From the cell containing the given text, extract its center point as (X, Y) coordinate. 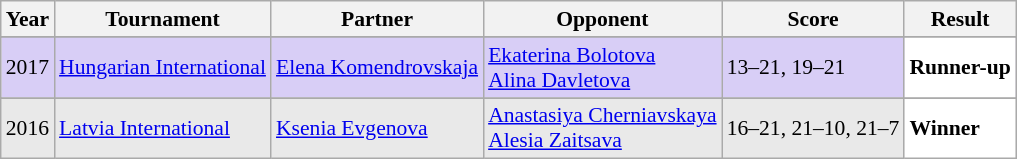
2016 (28, 128)
Hungarian International (162, 68)
13–21, 19–21 (814, 68)
Partner (377, 19)
Elena Komendrovskaja (377, 68)
Result (960, 19)
2017 (28, 68)
Year (28, 19)
Anastasiya Cherniavskaya Alesia Zaitsava (602, 128)
Score (814, 19)
Latvia International (162, 128)
Tournament (162, 19)
Ekaterina Bolotova Alina Davletova (602, 68)
Ksenia Evgenova (377, 128)
Winner (960, 128)
16–21, 21–10, 21–7 (814, 128)
Opponent (602, 19)
Runner-up (960, 68)
